Output the (x, y) coordinate of the center of the cell containing the given text.  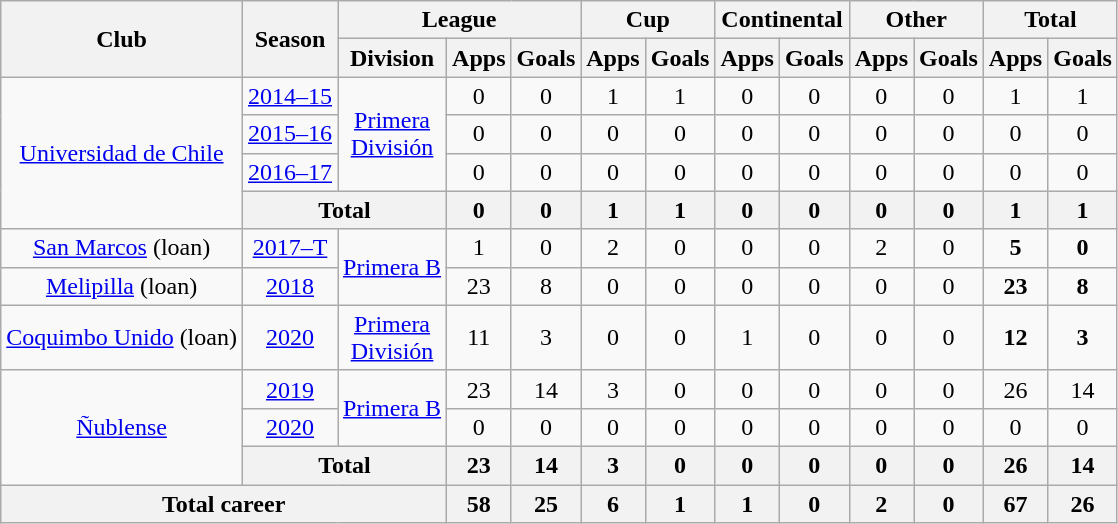
25 (546, 503)
Other (916, 20)
2014–15 (290, 96)
58 (479, 503)
Melipilla (loan) (122, 286)
67 (1015, 503)
2017–T (290, 248)
San Marcos (loan) (122, 248)
Ñublense (122, 427)
Universidad de Chile (122, 153)
Club (122, 39)
2016–17 (290, 172)
5 (1015, 248)
2019 (290, 389)
League (460, 20)
Total career (224, 503)
6 (613, 503)
12 (1015, 338)
Continental (782, 20)
2015–16 (290, 134)
Season (290, 39)
2018 (290, 286)
11 (479, 338)
Cup (648, 20)
Coquimbo Unido (loan) (122, 338)
Division (392, 58)
